Capture the cell that displays the provided text and extract its (x, y) central coordinate. 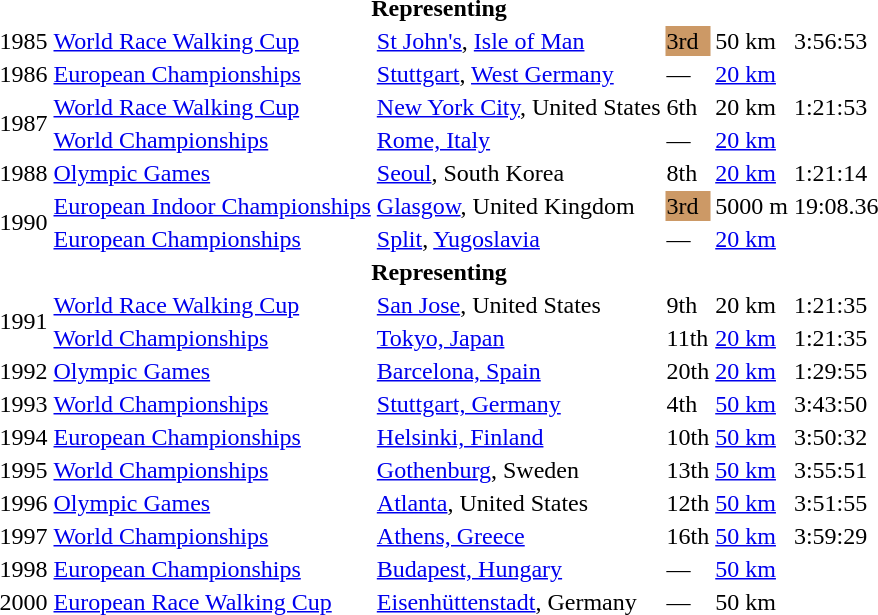
8th (688, 173)
Seoul, South Korea (518, 173)
Stuttgart, Germany (518, 404)
Tokyo, Japan (518, 338)
Barcelona, Spain (518, 371)
Budapest, Hungary (518, 569)
Stuttgart, West Germany (518, 74)
St John's, Isle of Man (518, 41)
12th (688, 503)
European Indoor Championships (212, 206)
Glasgow, United Kingdom (518, 206)
5000 m (752, 206)
13th (688, 470)
Split, Yugoslavia (518, 239)
6th (688, 107)
New York City, United States (518, 107)
9th (688, 305)
11th (688, 338)
4th (688, 404)
Rome, Italy (518, 140)
Athens, Greece (518, 536)
Gothenburg, Sweden (518, 470)
Helsinki, Finland (518, 437)
San Jose, United States (518, 305)
16th (688, 536)
10th (688, 437)
20th (688, 371)
Atlanta, United States (518, 503)
